Detect which cell encompasses the target text, then output its [x, y] center coordinate. 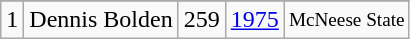
Dennis Bolden [101, 20]
McNeese State [346, 20]
1975 [254, 20]
259 [202, 20]
1 [12, 20]
